Extract the [X, Y] coordinate from the center of the cell holding the provided text.  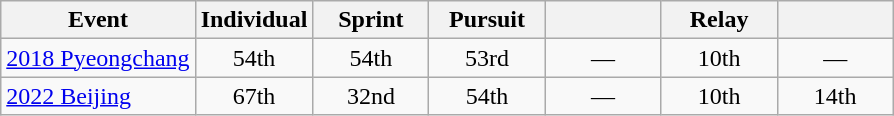
2018 Pyeongchang [98, 58]
Sprint [371, 20]
Individual [254, 20]
32nd [371, 96]
Event [98, 20]
Pursuit [487, 20]
Relay [719, 20]
53rd [487, 58]
67th [254, 96]
14th [835, 96]
2022 Beijing [98, 96]
